Identify which cell holds the provided text, then report its (x, y) central coordinate. 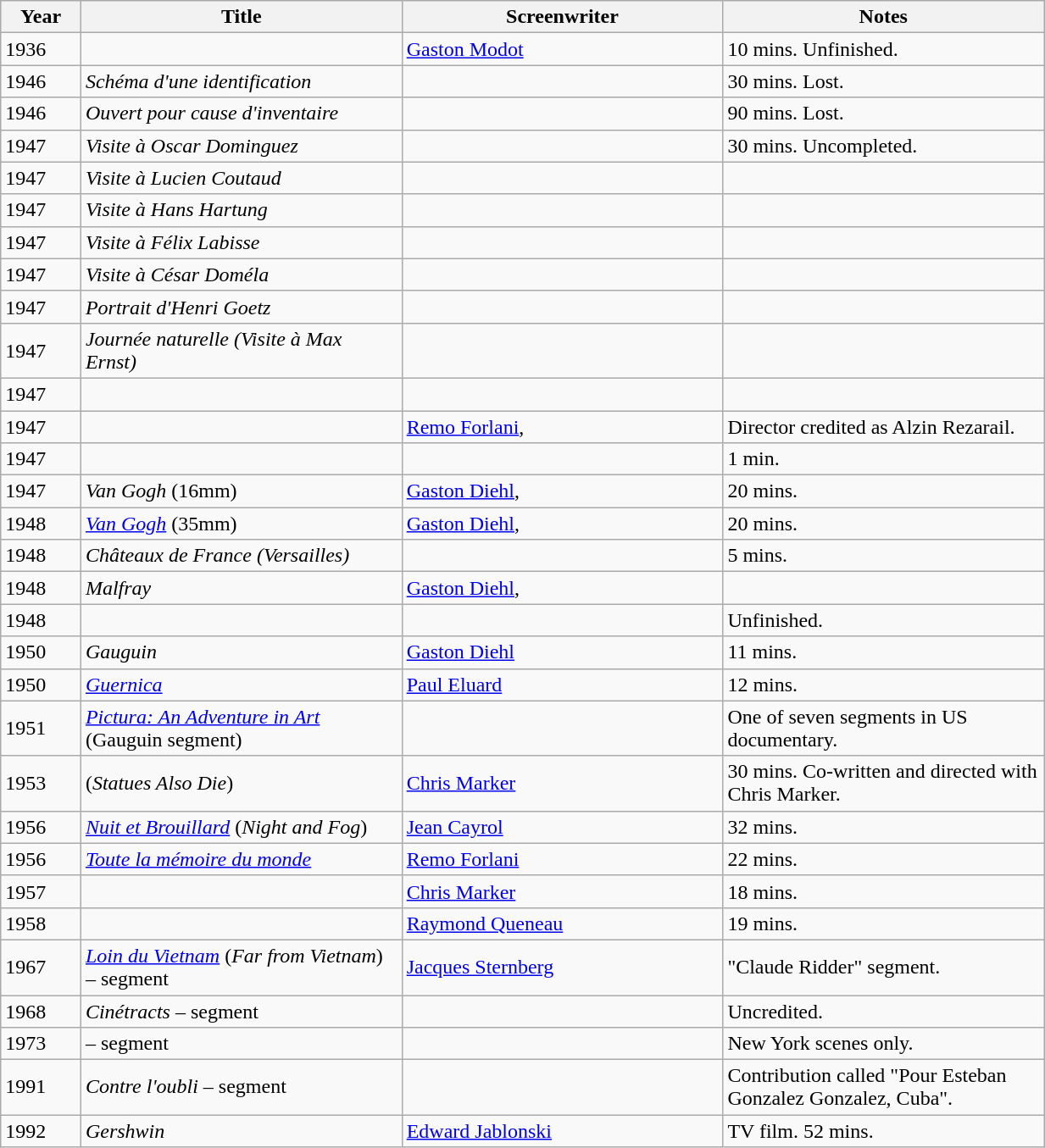
30 mins. Uncompleted. (883, 146)
Guernica (241, 685)
One of seven segments in US documentary. (883, 729)
1968 (41, 1011)
Van Gogh (35mm) (241, 524)
Gaston Modot (563, 49)
1951 (41, 729)
Jean Cayrol (563, 827)
Remo Forlani (563, 859)
Loin du Vietnam (Far from Vietnam) – segment (241, 968)
32 mins. (883, 827)
1973 (41, 1044)
19 mins. (883, 923)
– segment (241, 1044)
30 mins. Lost. (883, 81)
Nuit et Brouillard (Night and Fog) (241, 827)
Ouvert pour cause d'inventaire (241, 114)
Visite à César Doméla (241, 275)
Notes (883, 17)
New York scenes only. (883, 1044)
Châteaux de France (Versailles) (241, 556)
Director credited as Alzin Rezarail. (883, 426)
Journée naturelle (Visite à Max Ernst) (241, 351)
18 mins. (883, 891)
(Statues Also Die) (241, 783)
22 mins. (883, 859)
Jacques Sternberg (563, 968)
1992 (41, 1131)
Malfray (241, 588)
Paul Eluard (563, 685)
5 mins. (883, 556)
Raymond Queneau (563, 923)
90 mins. Lost. (883, 114)
Contre l'oubli – segment (241, 1088)
Edward Jablonski (563, 1131)
Visite à Lucien Coutaud (241, 178)
Screenwriter (563, 17)
Unfinished. (883, 620)
Gauguin (241, 652)
Pictura: An Adventure in Art (Gauguin segment) (241, 729)
Year (41, 17)
"Claude Ridder" segment. (883, 968)
Title (241, 17)
1967 (41, 968)
30 mins. Co-written and directed with Chris Marker. (883, 783)
Uncredited. (883, 1011)
TV film. 52 mins. (883, 1131)
Gaston Diehl (563, 652)
Toute la mémoire du monde (241, 859)
Schéma d'une identification (241, 81)
Van Gogh (16mm) (241, 491)
1953 (41, 783)
Gershwin (241, 1131)
Visite à Hans Hartung (241, 210)
Visite à Félix Labisse (241, 242)
1957 (41, 891)
12 mins. (883, 685)
1936 (41, 49)
11 mins. (883, 652)
Cinétracts – segment (241, 1011)
1991 (41, 1088)
1958 (41, 923)
Portrait d'Henri Goetz (241, 307)
Visite à Oscar Dominguez (241, 146)
Remo Forlani, (563, 426)
1 min. (883, 459)
10 mins. Unfinished. (883, 49)
Contribution called "Pour Esteban Gonzalez Gonzalez, Cuba". (883, 1088)
